From the cell containing the given text, extract its center point as [X, Y] coordinate. 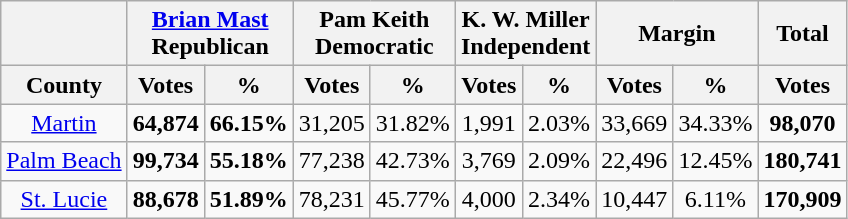
45.77% [412, 199]
98,070 [802, 123]
33,669 [634, 123]
3,769 [488, 161]
22,496 [634, 161]
Palm Beach [64, 161]
6.11% [716, 199]
4,000 [488, 199]
78,231 [332, 199]
170,909 [802, 199]
2.03% [559, 123]
88,678 [166, 199]
Pam KeithDemocratic [374, 34]
1,991 [488, 123]
180,741 [802, 161]
42.73% [412, 161]
Brian MastRepublican [210, 34]
99,734 [166, 161]
Margin [677, 34]
64,874 [166, 123]
55.18% [248, 161]
31.82% [412, 123]
K. W. MillerIndependent [525, 34]
Total [802, 34]
10,447 [634, 199]
2.34% [559, 199]
34.33% [716, 123]
31,205 [332, 123]
77,238 [332, 161]
Martin [64, 123]
2.09% [559, 161]
St. Lucie [64, 199]
51.89% [248, 199]
12.45% [716, 161]
66.15% [248, 123]
County [64, 85]
